Determine the [X, Y] coordinate at the center of the cell enclosing the given text.  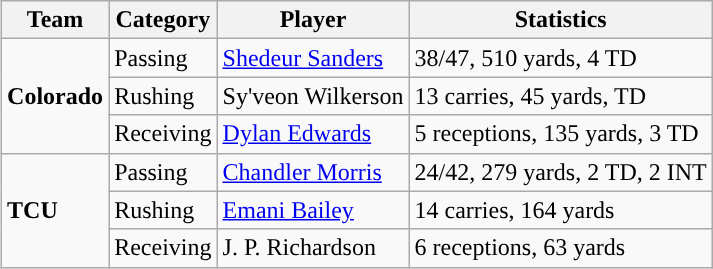
24/42, 279 yards, 2 TD, 2 INT [560, 172]
Player [313, 20]
13 carries, 45 yards, TD [560, 96]
Emani Bailey [313, 210]
J. P. Richardson [313, 248]
38/47, 510 yards, 4 TD [560, 58]
Sy'veon Wilkerson [313, 96]
Shedeur Sanders [313, 58]
TCU [56, 210]
Team [56, 20]
Statistics [560, 20]
14 carries, 164 yards [560, 210]
Dylan Edwards [313, 134]
Category [163, 20]
6 receptions, 63 yards [560, 248]
Chandler Morris [313, 172]
5 receptions, 135 yards, 3 TD [560, 134]
Colorado [56, 96]
